Capture the cell that displays the provided text and extract its (x, y) central coordinate. 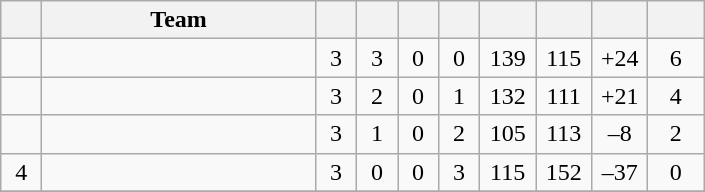
–8 (620, 134)
+24 (620, 58)
105 (508, 134)
+21 (620, 96)
–37 (620, 172)
152 (564, 172)
Team (179, 20)
6 (676, 58)
111 (564, 96)
132 (508, 96)
139 (508, 58)
113 (564, 134)
